Locate the cell with the specified text and output its [x, y] center coordinate. 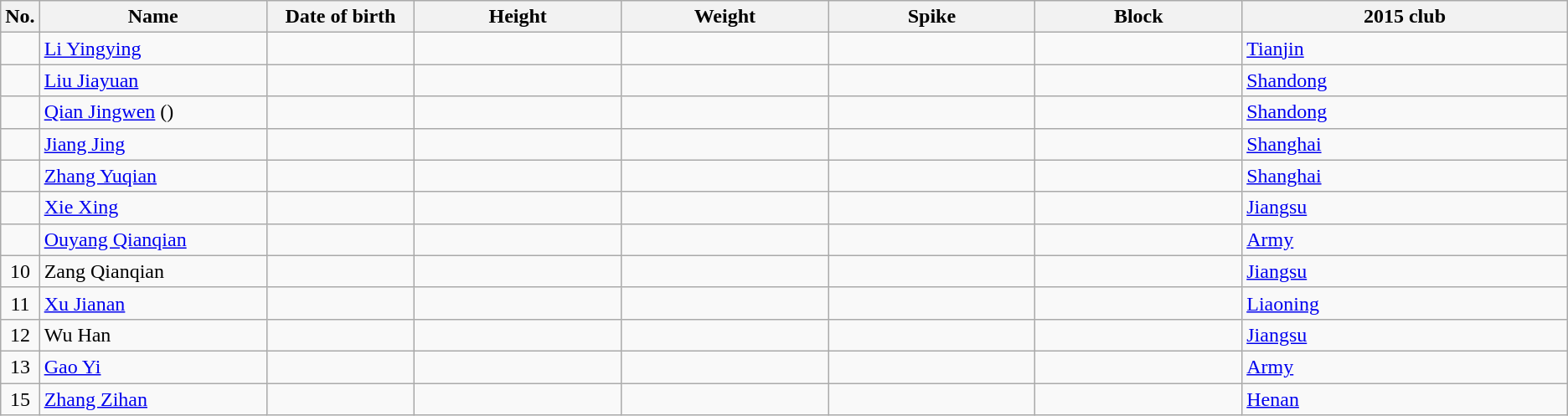
Weight [725, 17]
Liaoning [1406, 303]
Wu Han [152, 335]
Name [152, 17]
12 [20, 335]
Liu Jiayuan [152, 80]
Henan [1406, 399]
Zhang Zihan [152, 399]
Zang Qianqian [152, 271]
10 [20, 271]
No. [20, 17]
Spike [931, 17]
15 [20, 399]
Height [518, 17]
11 [20, 303]
Ouyang Qianqian [152, 239]
Zhang Yuqian [152, 176]
Gao Yi [152, 367]
Li Yingying [152, 49]
Block [1139, 17]
13 [20, 367]
2015 club [1406, 17]
Xu Jianan [152, 303]
Tianjin [1406, 49]
Xie Xing [152, 208]
Date of birth [340, 17]
Qian Jingwen () [152, 112]
Jiang Jing [152, 144]
